From the cell containing the given text, extract its center point as (x, y) coordinate. 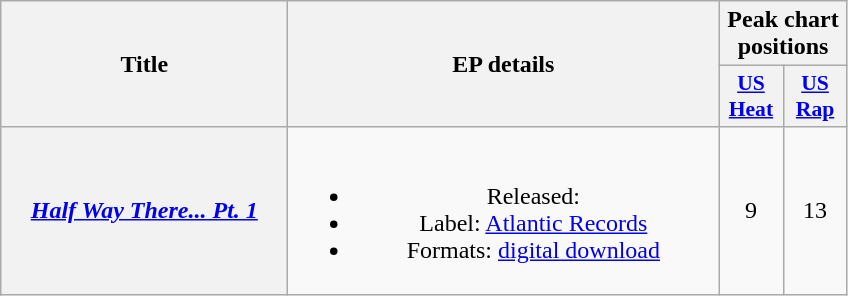
EP details (504, 64)
USRap (815, 96)
Released: Label: Atlantic RecordsFormats: digital download (504, 210)
Peak chart positions (783, 34)
9 (751, 210)
Title (144, 64)
US Heat (751, 96)
13 (815, 210)
Half Way There... Pt. 1 (144, 210)
